Scan for the cell matching the given text and deliver its (X, Y) coordinate at center. 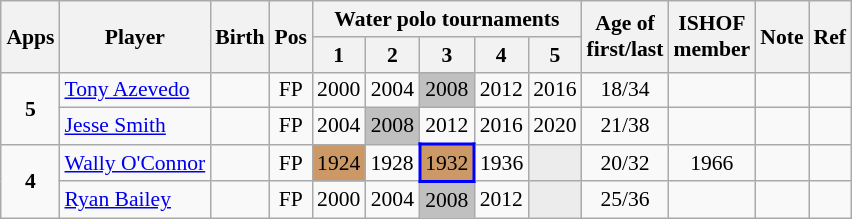
1924 (338, 162)
Water polo tournaments (447, 19)
Player (134, 36)
Pos (292, 36)
1966 (712, 162)
ISHOFmember (712, 36)
Jesse Smith (134, 126)
Note (782, 36)
Ryan Bailey (134, 200)
21/38 (626, 126)
Wally O'Connor (134, 162)
1936 (501, 162)
1928 (392, 162)
18/34 (626, 90)
2 (392, 55)
25/36 (626, 200)
2020 (554, 126)
1 (338, 55)
20/32 (626, 162)
Birth (240, 36)
Tony Azevedo (134, 90)
Ref (830, 36)
Age offirst/last (626, 36)
3 (446, 55)
1932 (446, 162)
Apps (30, 36)
